Identify which cell holds the provided text, then report its [X, Y] central coordinate. 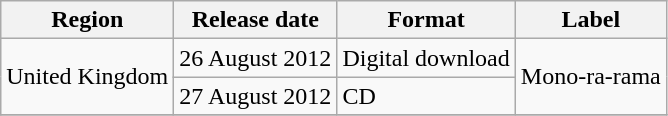
Label [590, 20]
Region [88, 20]
United Kingdom [88, 77]
CD [426, 96]
Format [426, 20]
26 August 2012 [256, 58]
Digital download [426, 58]
27 August 2012 [256, 96]
Mono-ra-rama [590, 77]
Release date [256, 20]
